Return the (X, Y) coordinate for the center point of the cell that contains the specified text.  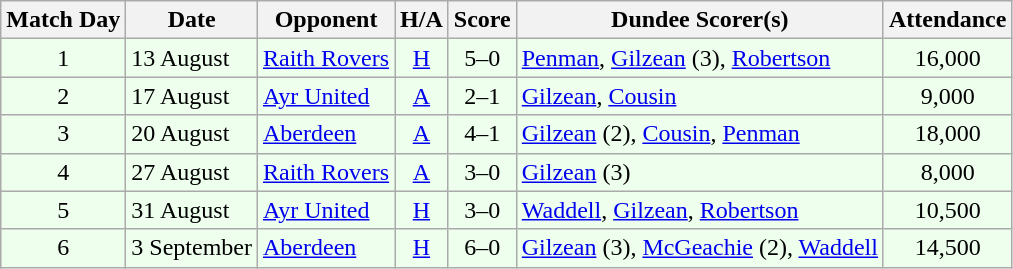
3 (64, 134)
4–1 (482, 134)
Waddell, Gilzean, Robertson (700, 210)
20 August (192, 134)
3 September (192, 248)
Opponent (326, 20)
14,500 (947, 248)
Penman, Gilzean (3), Robertson (700, 58)
31 August (192, 210)
Date (192, 20)
Gilzean (3), McGeachie (2), Waddell (700, 248)
H/A (422, 20)
9,000 (947, 96)
6–0 (482, 248)
6 (64, 248)
13 August (192, 58)
16,000 (947, 58)
4 (64, 172)
5–0 (482, 58)
5 (64, 210)
8,000 (947, 172)
Score (482, 20)
18,000 (947, 134)
Dundee Scorer(s) (700, 20)
2–1 (482, 96)
Gilzean, Cousin (700, 96)
Match Day (64, 20)
Gilzean (2), Cousin, Penman (700, 134)
17 August (192, 96)
2 (64, 96)
1 (64, 58)
10,500 (947, 210)
27 August (192, 172)
Gilzean (3) (700, 172)
Attendance (947, 20)
